From the cell containing the given text, extract its center point as [x, y] coordinate. 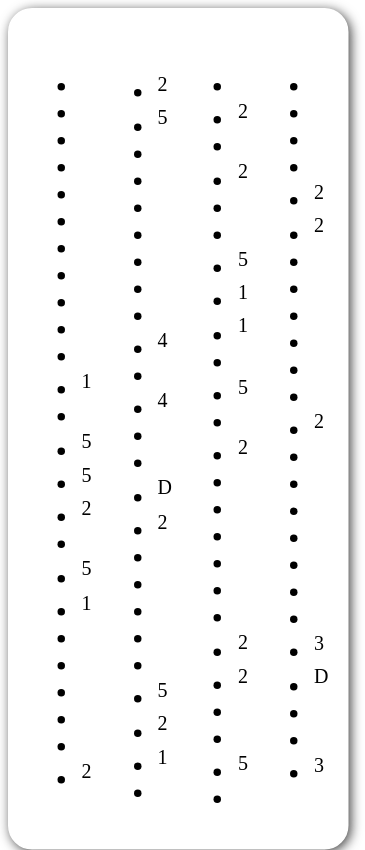
2251152225 [212, 429]
2544D2521 [134, 429]
1552512 [56, 429]
2223D3 [290, 429]
